Detect which cell encompasses the target text, then output its [X, Y] center coordinate. 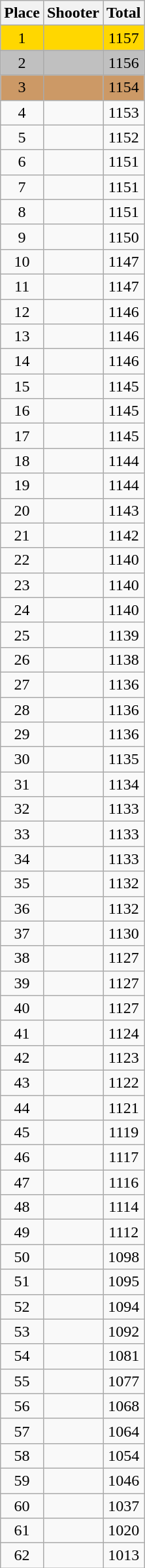
8 [22, 212]
39 [22, 983]
1098 [124, 1257]
50 [22, 1257]
54 [22, 1356]
1114 [124, 1207]
1143 [124, 510]
15 [22, 386]
53 [22, 1331]
26 [22, 659]
13 [22, 337]
1154 [124, 88]
3 [22, 88]
43 [22, 1082]
1142 [124, 535]
1 [22, 38]
32 [22, 809]
62 [22, 1556]
34 [22, 859]
12 [22, 312]
11 [22, 286]
38 [22, 958]
9 [22, 237]
1054 [124, 1456]
2 [22, 63]
30 [22, 759]
1081 [124, 1356]
21 [22, 535]
28 [22, 709]
1013 [124, 1556]
1122 [124, 1082]
1117 [124, 1158]
57 [22, 1431]
37 [22, 933]
10 [22, 261]
Place [22, 13]
47 [22, 1182]
1068 [124, 1406]
1157 [124, 38]
1095 [124, 1282]
16 [22, 411]
1037 [124, 1505]
55 [22, 1381]
48 [22, 1207]
42 [22, 1058]
59 [22, 1480]
1064 [124, 1431]
1121 [124, 1108]
1153 [124, 112]
5 [22, 137]
25 [22, 635]
1119 [124, 1133]
36 [22, 909]
1046 [124, 1480]
1116 [124, 1182]
7 [22, 187]
41 [22, 1033]
1124 [124, 1033]
1123 [124, 1058]
19 [22, 486]
1150 [124, 237]
18 [22, 461]
35 [22, 884]
1112 [124, 1232]
24 [22, 610]
1135 [124, 759]
22 [22, 560]
56 [22, 1406]
27 [22, 684]
44 [22, 1108]
14 [22, 361]
40 [22, 1008]
23 [22, 585]
1156 [124, 63]
1094 [124, 1307]
1020 [124, 1531]
61 [22, 1531]
4 [22, 112]
29 [22, 735]
33 [22, 834]
1092 [124, 1331]
46 [22, 1158]
1152 [124, 137]
49 [22, 1232]
1077 [124, 1381]
45 [22, 1133]
1139 [124, 635]
6 [22, 162]
1134 [124, 784]
52 [22, 1307]
1138 [124, 659]
Shooter [73, 13]
58 [22, 1456]
17 [22, 436]
51 [22, 1282]
1130 [124, 933]
Total [124, 13]
60 [22, 1505]
31 [22, 784]
20 [22, 510]
